Locate the cell with the specified text and output its [X, Y] center coordinate. 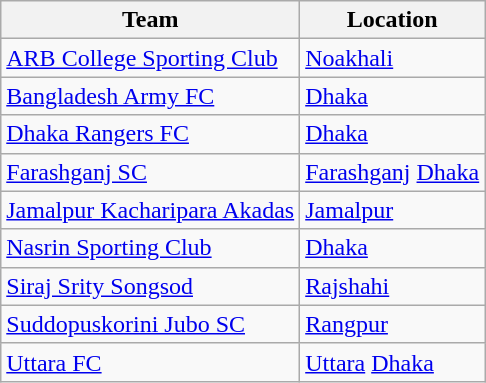
Location [392, 20]
Team [150, 20]
Farashganj Dhaka [392, 172]
Farashganj SC [150, 172]
Rangpur [392, 324]
Siraj Srity Songsod [150, 286]
Noakhali [392, 58]
Jamalpur Kacharipara Akadas [150, 210]
Dhaka Rangers FC [150, 134]
Nasrin Sporting Club [150, 248]
ARB College Sporting Club [150, 58]
Suddopuskorini Jubo SC [150, 324]
Bangladesh Army FC [150, 96]
Uttara Dhaka [392, 362]
Uttara FC [150, 362]
Jamalpur [392, 210]
Rajshahi [392, 286]
